For the text-containing cell, return its midpoint in [X, Y] coordinate format. 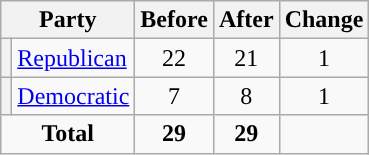
Democratic [74, 96]
8 [246, 96]
Party [68, 20]
After [246, 20]
21 [246, 58]
22 [174, 58]
Total [68, 134]
Before [174, 20]
Republican [74, 58]
Change [324, 20]
7 [174, 96]
